Return the [X, Y] coordinate for the center point of the cell that contains the specified text.  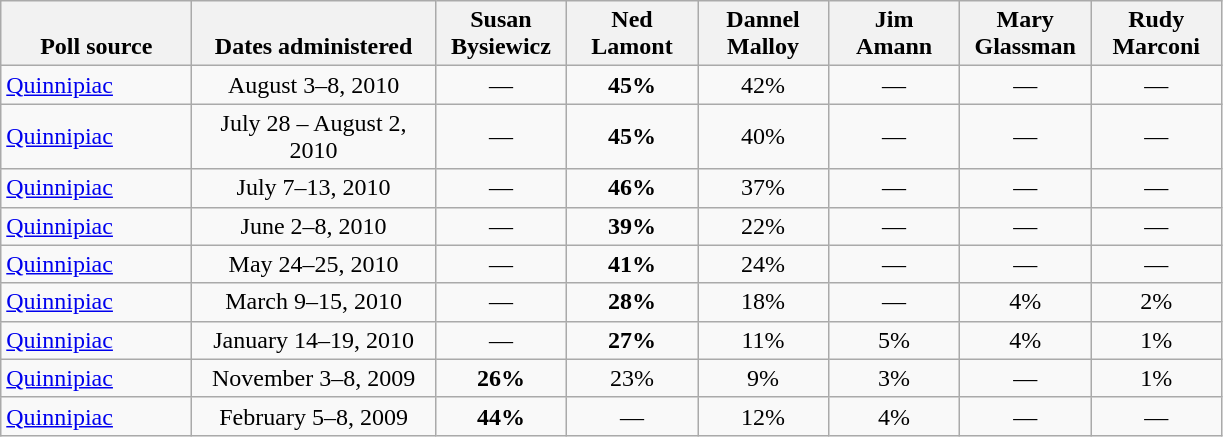
5% [894, 340]
40% [764, 136]
42% [764, 85]
RudyMarconi [1156, 34]
DannelMalloy [764, 34]
44% [500, 416]
November 3–8, 2009 [314, 378]
18% [764, 302]
March 9–15, 2010 [314, 302]
July 7–13, 2010 [314, 188]
24% [764, 264]
22% [764, 226]
January 14–19, 2010 [314, 340]
MaryGlassman [1026, 34]
Dates administered [314, 34]
41% [632, 264]
August 3–8, 2010 [314, 85]
3% [894, 378]
Poll source [96, 34]
12% [764, 416]
28% [632, 302]
9% [764, 378]
46% [632, 188]
May 24–25, 2010 [314, 264]
23% [632, 378]
26% [500, 378]
39% [632, 226]
27% [632, 340]
JimAmann [894, 34]
SusanBysiewicz [500, 34]
February 5–8, 2009 [314, 416]
37% [764, 188]
June 2–8, 2010 [314, 226]
NedLamont [632, 34]
11% [764, 340]
2% [1156, 302]
July 28 – August 2, 2010 [314, 136]
